For the text-containing cell, return its midpoint in [x, y] coordinate format. 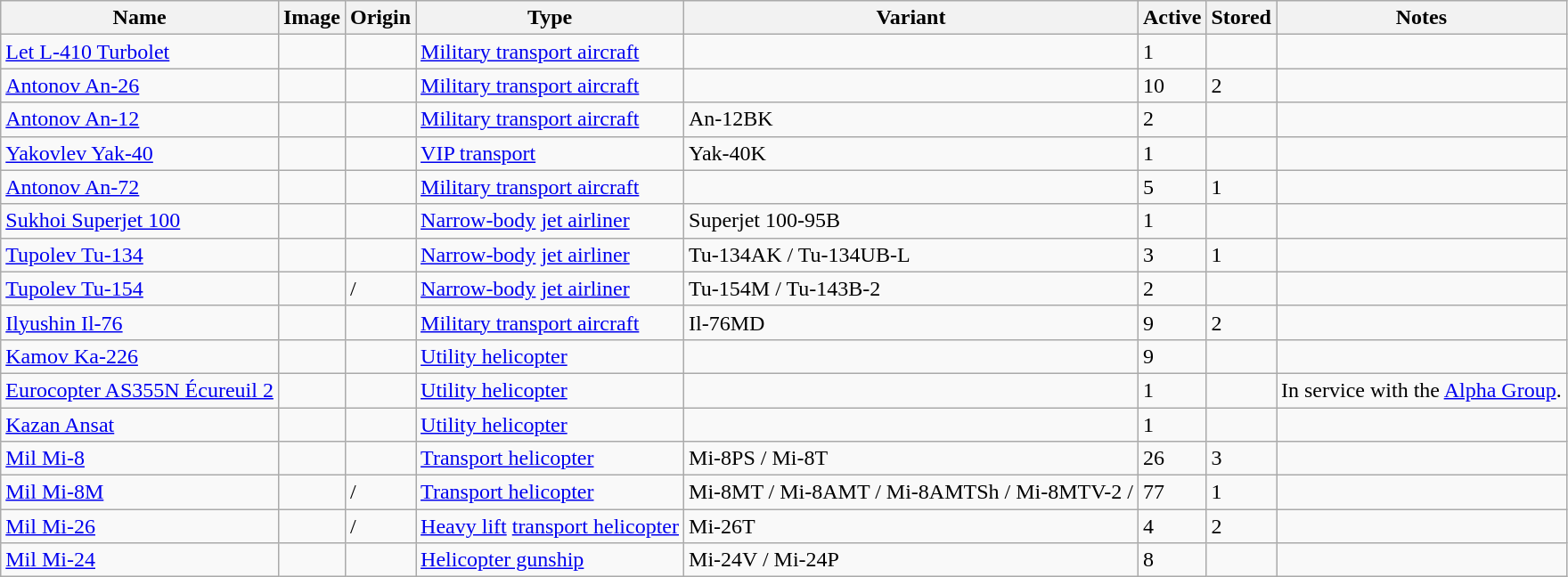
Stored [1242, 18]
Kamov Ka-226 [140, 356]
Mil Mi-26 [140, 526]
26 [1172, 459]
77 [1172, 492]
Antonov An-26 [140, 85]
VIP transport [551, 153]
Mi-26T [911, 526]
Eurocopter AS355N Écureuil 2 [140, 390]
Type [551, 18]
Yakovlev Yak-40 [140, 153]
Antonov An-12 [140, 119]
Variant [911, 18]
Superjet 100-95B [911, 221]
Il-76MD [911, 322]
8 [1172, 560]
Tupolev Tu-154 [140, 288]
Helicopter gunship [551, 560]
Mil Mi-8M [140, 492]
Kazan Ansat [140, 425]
5 [1172, 187]
Antonov An-72 [140, 187]
Heavy lift transport helicopter [551, 526]
Mil Mi-24 [140, 560]
Notes [1421, 18]
Mil Mi-8 [140, 459]
Mi-8PS / Mi-8T [911, 459]
An-12BK [911, 119]
Yak-40K [911, 153]
Let L-410 Turbolet [140, 52]
Ilyushin Il-76 [140, 322]
Mi-8MT / Mi-8AMT / Mi-8AMTSh / Mi-8MTV-2 / [911, 492]
Origin [380, 18]
Tupolev Tu-134 [140, 255]
4 [1172, 526]
Sukhoi Superjet 100 [140, 221]
Tu-134AK / Tu-134UB-L [911, 255]
Name [140, 18]
Active [1172, 18]
Mi-24V / Mi-24P [911, 560]
10 [1172, 85]
Image [312, 18]
In service with the Alpha Group. [1421, 390]
Tu-154M / Tu-143B-2 [911, 288]
